Detect which cell encompasses the target text, then output its (X, Y) center coordinate. 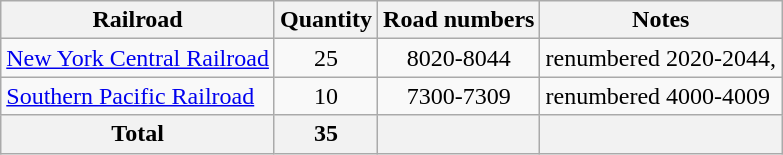
7300-7309 (459, 96)
35 (326, 134)
25 (326, 58)
Railroad (138, 20)
Quantity (326, 20)
New York Central Railroad (138, 58)
renumbered 2020-2044, (661, 58)
Total (138, 134)
Southern Pacific Railroad (138, 96)
8020-8044 (459, 58)
Notes (661, 20)
renumbered 4000-4009 (661, 96)
10 (326, 96)
Road numbers (459, 20)
